Extract the [x, y] coordinate from the center of the cell holding the provided text.  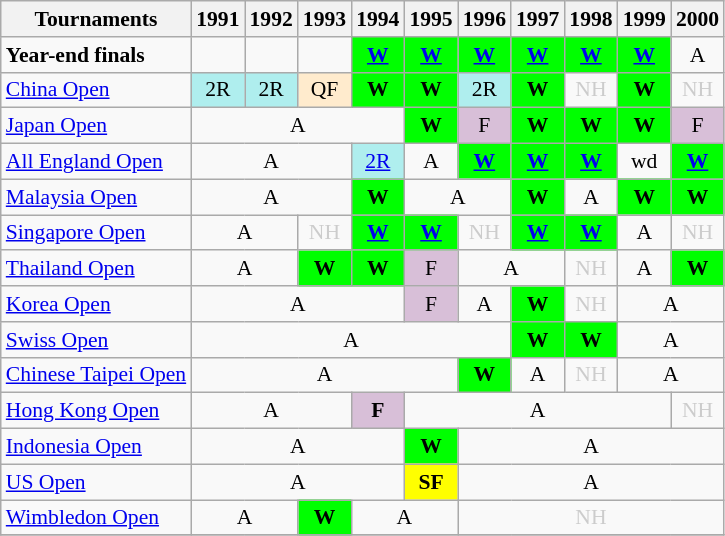
2000 [698, 19]
1992 [270, 19]
Hong Kong Open [96, 411]
All England Open [96, 162]
wd [644, 162]
Malaysia Open [96, 197]
Tournaments [96, 19]
1993 [324, 19]
Wimbledon Open [96, 518]
China Open [96, 90]
QF [324, 90]
1994 [378, 19]
Japan Open [96, 126]
Chinese Taipei Open [96, 375]
Indonesia Open [96, 447]
Year-end finals [96, 55]
Swiss Open [96, 340]
1999 [644, 19]
US Open [96, 482]
1996 [484, 19]
1995 [430, 19]
Thailand Open [96, 269]
1997 [538, 19]
Korea Open [96, 304]
Singapore Open [96, 233]
SF [430, 482]
1998 [590, 19]
1991 [218, 19]
